Extract the [x, y] coordinate from the center of the cell holding the provided text.  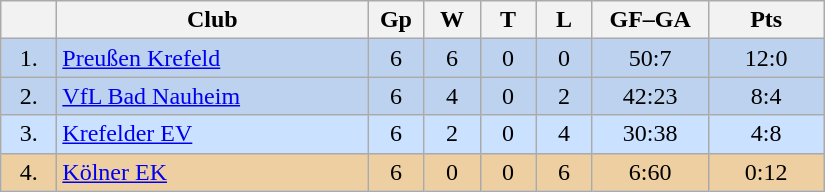
VfL Bad Nauheim [212, 96]
8:4 [766, 96]
L [564, 20]
12:0 [766, 58]
GF–GA [650, 20]
Preußen Krefeld [212, 58]
W [452, 20]
Club [212, 20]
T [508, 20]
50:7 [650, 58]
4. [29, 172]
Pts [766, 20]
3. [29, 134]
Kölner EK [212, 172]
0:12 [766, 172]
42:23 [650, 96]
30:38 [650, 134]
4:8 [766, 134]
Krefelder EV [212, 134]
1. [29, 58]
6:60 [650, 172]
Gp [396, 20]
2. [29, 96]
